Provide the [X, Y] coordinate of the cell's center where the given text is located.  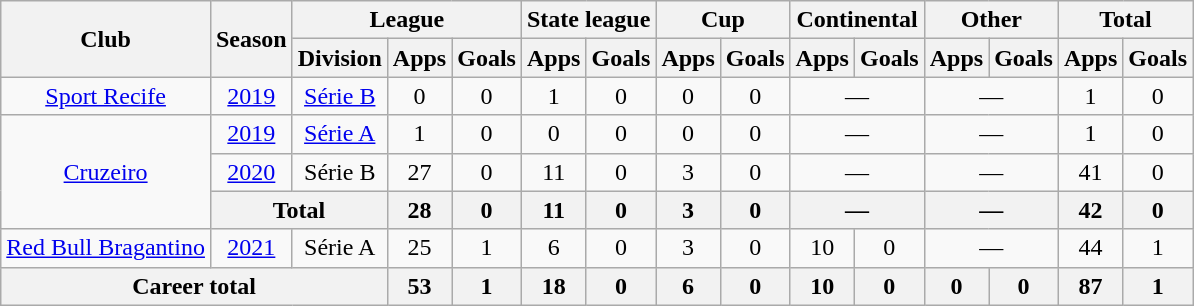
53 [419, 286]
Division [340, 58]
Sport Recife [106, 96]
Continental [857, 20]
41 [1090, 172]
Other [991, 20]
27 [419, 172]
44 [1090, 248]
87 [1090, 286]
Season [251, 39]
League [406, 20]
18 [553, 286]
Club [106, 39]
2021 [251, 248]
Career total [194, 286]
Cup [723, 20]
42 [1090, 210]
28 [419, 210]
2020 [251, 172]
25 [419, 248]
State league [588, 20]
Red Bull Bragantino [106, 248]
Cruzeiro [106, 172]
